Capture the cell that displays the provided text and extract its [X, Y] central coordinate. 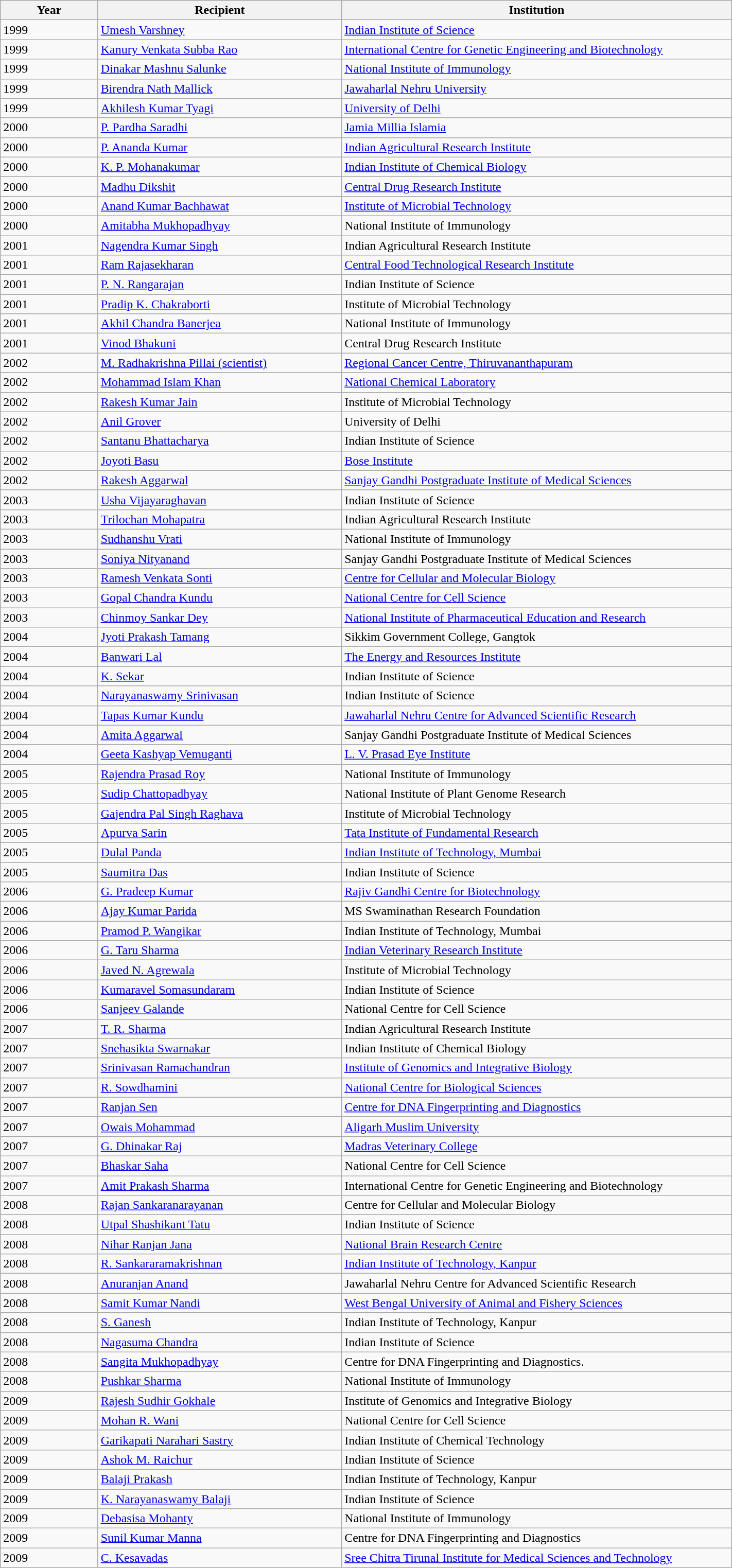
Tata Institute of Fundamental Research [537, 833]
Rajiv Gandhi Centre for Biotechnology [537, 892]
Umesh Varshney [220, 30]
Bose Institute [537, 461]
Samit Kumar Nandi [220, 1303]
L. V. Prasad Eye Institute [537, 754]
Owais Mohammad [220, 1126]
Amita Aggarwal [220, 735]
Aligarh Muslim University [537, 1126]
Trilochan Mohapatra [220, 519]
National Centre for Biological Sciences [537, 1087]
S. Ganesh [220, 1323]
Rajan Sankaranarayanan [220, 1205]
MS Swaminathan Research Foundation [537, 911]
Banwari Lal [220, 657]
Rakesh Kumar Jain [220, 402]
Sree Chitra Tirunal Institute for Medical Sciences and Technology [537, 1558]
Utpal Shashikant Tatu [220, 1225]
Recipient [220, 10]
The Energy and Resources Institute [537, 657]
Jawaharlal Nehru University [537, 89]
Birendra Nath Mallick [220, 89]
Soniya Nityanand [220, 558]
Amitabha Mukhopadhyay [220, 225]
Santanu Bhattacharya [220, 441]
Geeta Kashyap Vemuganti [220, 754]
P. Pardha Saradhi [220, 128]
Nagendra Kumar Singh [220, 245]
Madras Veterinary College [537, 1146]
Year [49, 10]
National Institute of Pharmaceutical Education and Research [537, 618]
Sanjeev Galande [220, 1009]
Indian Veterinary Research Institute [537, 950]
Kanury Venkata Subba Rao [220, 49]
R. Sankararamakrishnan [220, 1264]
G. Pradeep Kumar [220, 892]
Chinmoy Sankar Dey [220, 618]
Ranjan Sen [220, 1107]
Anand Kumar Bachhawat [220, 206]
Joyoti Basu [220, 461]
Ramesh Venkata Sonti [220, 578]
T. R. Sharma [220, 1029]
Ram Rajasekharan [220, 265]
Sangita Mukhopadhyay [220, 1362]
R. Sowdhamini [220, 1087]
National Institute of Plant Genome Research [537, 794]
K. Sekar [220, 676]
Gajendra Pal Singh Raghava [220, 813]
Bhaskar Saha [220, 1166]
Nihar Ranjan Jana [220, 1244]
Sikkim Government College, Gangtok [537, 637]
West Bengal University of Animal and Fishery Sciences [537, 1303]
Javed N. Agrewala [220, 970]
Rajesh Sudhir Gokhale [220, 1401]
Narayanaswamy Srinivasan [220, 696]
Dulal Panda [220, 852]
Central Food Technological Research Institute [537, 265]
Balaji Prakash [220, 1479]
Indian Institute of Chemical Technology [537, 1440]
Dinakar Mashnu Salunke [220, 69]
Pramod P. Wangikar [220, 931]
C. Kesavadas [220, 1558]
Kumaravel Somasundaram [220, 990]
Anuranjan Anand [220, 1283]
G. Dhinakar Raj [220, 1146]
K. Narayanaswamy Balaji [220, 1499]
M. Radhakrishna Pillai (scientist) [220, 363]
Amit Prakash Sharma [220, 1185]
Snehasikta Swarnakar [220, 1048]
Vinod Bhakuni [220, 343]
Srinivasan Ramachandran [220, 1068]
Madhu Dikshit [220, 186]
Rakesh Aggarwal [220, 480]
Saumitra Das [220, 872]
G. Taru Sharma [220, 950]
Anil Grover [220, 421]
Sunil Kumar Manna [220, 1538]
Akhilesh Kumar Tyagi [220, 108]
P. Ananda Kumar [220, 147]
Garikapati Narahari Sastry [220, 1440]
Nagasuma Chandra [220, 1342]
P. N. Rangarajan [220, 285]
K. P. Mohanakumar [220, 167]
Apurva Sarin [220, 833]
Mohan R. Wani [220, 1420]
Institution [537, 10]
Ajay Kumar Parida [220, 911]
Sudhanshu Vrati [220, 539]
Pushkar Sharma [220, 1381]
Gopal Chandra Kundu [220, 598]
Debasisa Mohanty [220, 1519]
Rajendra Prasad Roy [220, 774]
Regional Cancer Centre, Thiruvananthapuram [537, 363]
Jamia Millia Islamia [537, 128]
Pradip K. Chakraborti [220, 304]
National Chemical Laboratory [537, 382]
Centre for DNA Fingerprinting and Diagnostics. [537, 1362]
Sudip Chattopadhyay [220, 794]
Mohammad Islam Khan [220, 382]
National Brain Research Centre [537, 1244]
Usha Vijayaraghavan [220, 500]
Tapas Kumar Kundu [220, 715]
Akhil Chandra Banerjea [220, 324]
Ashok M. Raichur [220, 1459]
Jyoti Prakash Tamang [220, 637]
